Search for the cell housing the specified text and yield its [x, y] center coordinate. 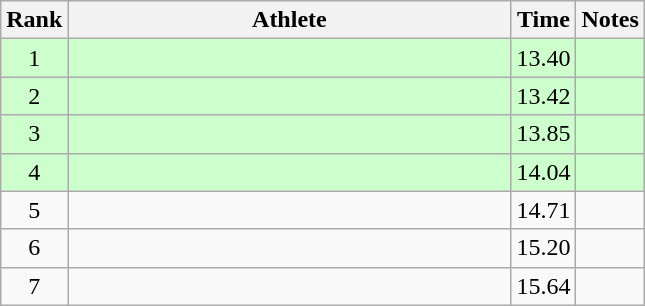
14.04 [544, 172]
13.85 [544, 134]
5 [34, 210]
Rank [34, 20]
1 [34, 58]
Athlete [290, 20]
15.20 [544, 248]
2 [34, 96]
Notes [610, 20]
15.64 [544, 286]
7 [34, 286]
13.40 [544, 58]
3 [34, 134]
14.71 [544, 210]
Time [544, 20]
4 [34, 172]
6 [34, 248]
13.42 [544, 96]
